Determine the (x, y) coordinate at the center of the cell enclosing the given text.  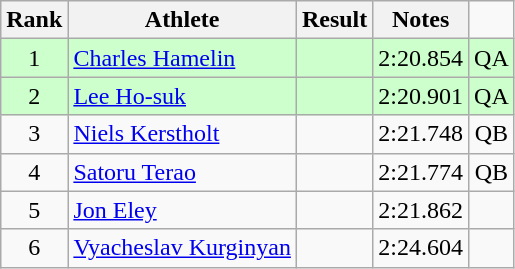
2:21.862 (421, 210)
2 (34, 96)
Lee Ho-suk (182, 96)
2:21.774 (421, 172)
Athlete (182, 20)
1 (34, 58)
Satoru Terao (182, 172)
Rank (34, 20)
2:24.604 (421, 248)
Vyacheslav Kurginyan (182, 248)
2:20.901 (421, 96)
3 (34, 134)
Notes (421, 20)
Niels Kerstholt (182, 134)
Charles Hamelin (182, 58)
Result (334, 20)
Jon Eley (182, 210)
6 (34, 248)
2:20.854 (421, 58)
5 (34, 210)
4 (34, 172)
2:21.748 (421, 134)
